Return the (x, y) coordinate for the center point of the cell that contains the specified text.  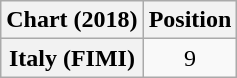
Position (190, 20)
Italy (FIMI) (72, 58)
9 (190, 58)
Chart (2018) (72, 20)
